Search for the cell housing the specified text and yield its (X, Y) center coordinate. 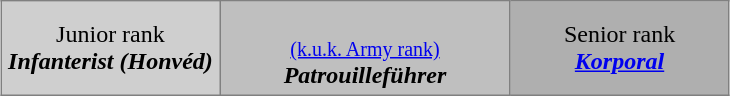
(k.u.k. Army rank)Patrouilleführer (366, 48)
Senior rankKorporal (619, 48)
Junior rankInfanterist (Honvéd) (110, 48)
